Find where the given text appears and provide that cell's center as (x, y) coordinate. 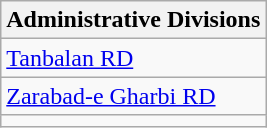
Tanbalan RD (134, 58)
Administrative Divisions (134, 20)
Zarabad-e Gharbi RD (134, 96)
